Extract the (x, y) coordinate from the center of the cell holding the provided text.  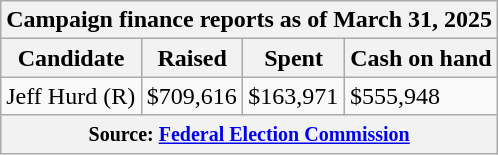
Campaign finance reports as of March 31, 2025 (250, 20)
Candidate (72, 58)
Spent (294, 58)
$163,971 (294, 96)
Jeff Hurd (R) (72, 96)
Cash on hand (420, 58)
Source: Federal Election Commission (250, 134)
$555,948 (420, 96)
$709,616 (192, 96)
Raised (192, 58)
